Locate the cell with the specified text and output its [x, y] center coordinate. 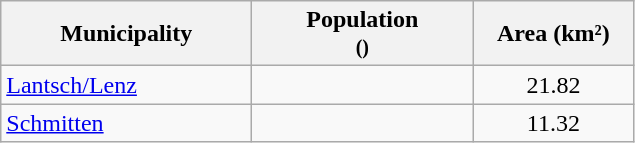
11.32 [554, 123]
Municipality [126, 34]
Area (km²) [554, 34]
Schmitten [126, 123]
Population () [362, 34]
21.82 [554, 85]
Lantsch/Lenz [126, 85]
